Output the [X, Y] coordinate of the center of the cell containing the given text.  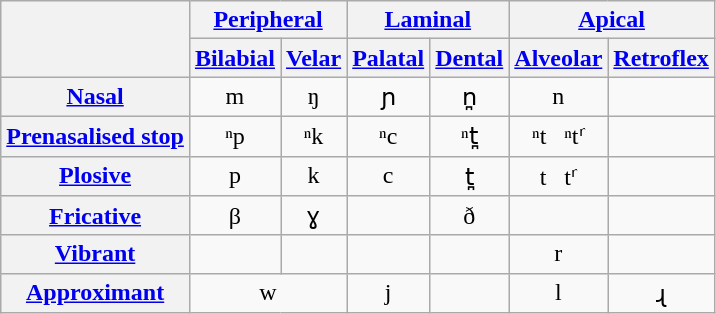
ɲ [388, 97]
t̪ [470, 176]
Palatal [388, 58]
j [388, 293]
m [234, 97]
Alveolar [558, 58]
Plosive [96, 176]
ⁿk [313, 136]
Fricative [96, 216]
n [558, 97]
k [313, 176]
Approximant [96, 293]
c [388, 176]
ⁿt̪ [470, 136]
w [268, 293]
Apical [612, 20]
Dental [470, 58]
Laminal [428, 20]
ⁿt ⁿtʳ [558, 136]
n̪ [470, 97]
ɣ [313, 216]
Prenasalised stop [96, 136]
t tʳ [558, 176]
Nasal [96, 97]
Peripheral [268, 20]
ⁿc [388, 136]
ð [470, 216]
Vibrant [96, 254]
Retroflex [662, 58]
l [558, 293]
r [558, 254]
ŋ [313, 97]
p [234, 176]
ɻ [662, 293]
ⁿp [234, 136]
β [234, 216]
Velar [313, 58]
Bilabial [234, 58]
